Return the (x, y) coordinate for the center point of the cell that contains the specified text.  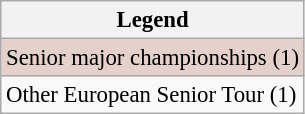
Other European Senior Tour (1) (153, 95)
Senior major championships (1) (153, 58)
Legend (153, 20)
